From the cell containing the given text, extract its center point as (X, Y) coordinate. 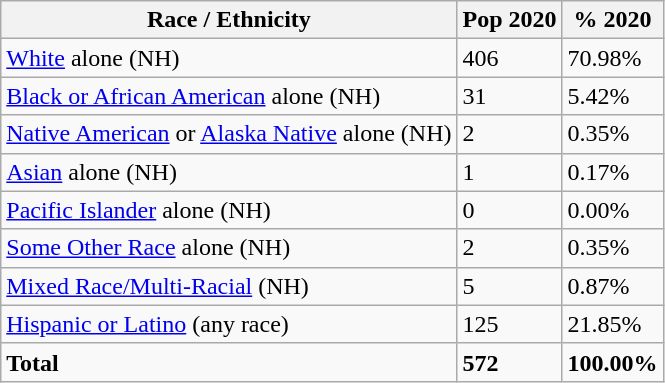
0 (510, 210)
31 (510, 96)
5.42% (612, 96)
Some Other Race alone (NH) (229, 248)
125 (510, 324)
0.00% (612, 210)
5 (510, 286)
Race / Ethnicity (229, 20)
Native American or Alaska Native alone (NH) (229, 134)
Mixed Race/Multi-Racial (NH) (229, 286)
Black or African American alone (NH) (229, 96)
Pacific Islander alone (NH) (229, 210)
Pop 2020 (510, 20)
406 (510, 58)
1 (510, 172)
White alone (NH) (229, 58)
572 (510, 362)
% 2020 (612, 20)
21.85% (612, 324)
Asian alone (NH) (229, 172)
70.98% (612, 58)
0.17% (612, 172)
Total (229, 362)
Hispanic or Latino (any race) (229, 324)
0.87% (612, 286)
100.00% (612, 362)
